Scan for the cell matching the given text and deliver its [X, Y] coordinate at center. 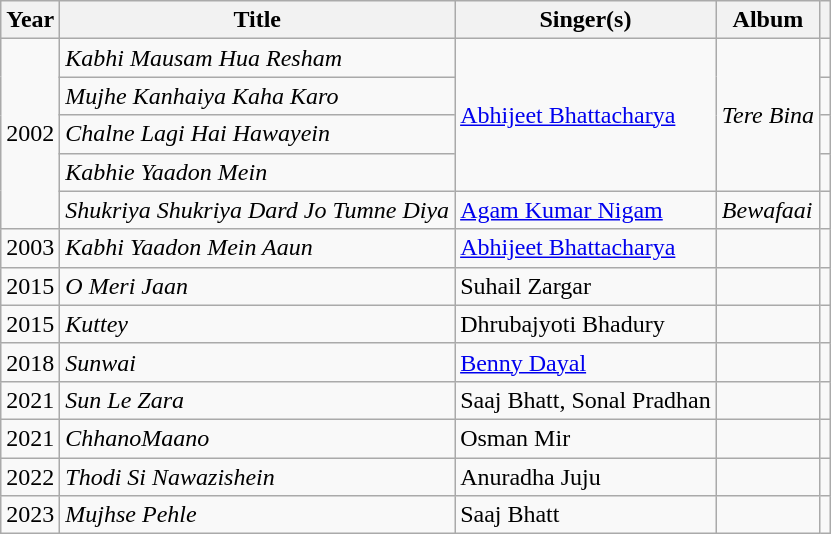
Sun Le Zara [258, 400]
2018 [30, 362]
ChhanoMaano [258, 438]
Album [768, 20]
Shukriya Shukriya Dard Jo Tumne Diya [258, 210]
Benny Dayal [586, 362]
2003 [30, 248]
Kabhi Mausam Hua Resham [258, 58]
Saaj Bhatt, Sonal Pradhan [586, 400]
Dhrubajyoti Bhadury [586, 324]
Singer(s) [586, 20]
Kabhie Yaadon Mein [258, 172]
Bewafaai [768, 210]
Osman Mir [586, 438]
Mujhe Kanhaiya Kaha Karo [258, 96]
Suhail Zargar [586, 286]
Mujhse Pehle [258, 515]
O Meri Jaan [258, 286]
Kuttey [258, 324]
Agam Kumar Nigam [586, 210]
2022 [30, 477]
Anuradha Juju [586, 477]
2002 [30, 134]
Year [30, 20]
Saaj Bhatt [586, 515]
Title [258, 20]
Sunwai [258, 362]
Chalne Lagi Hai Hawayein [258, 134]
Kabhi Yaadon Mein Aaun [258, 248]
Tere Bina [768, 115]
2023 [30, 515]
Thodi Si Nawazishein [258, 477]
